Scan for the cell matching the given text and deliver its [x, y] coordinate at center. 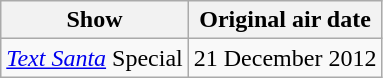
Show [95, 20]
Text Santa Special [95, 58]
Original air date [285, 20]
21 December 2012 [285, 58]
